Determine the (x, y) coordinate at the center of the cell enclosing the given text.  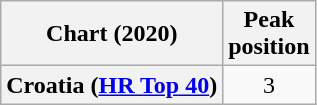
Croatia (HR Top 40) (112, 85)
3 (269, 85)
Chart (2020) (112, 34)
Peakposition (269, 34)
